Extract the (X, Y) coordinate from the center of the cell holding the provided text.  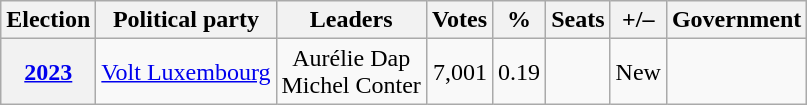
Political party (186, 20)
0.19 (520, 72)
Leaders (351, 20)
Government (736, 20)
% (520, 20)
Volt Luxembourg (186, 72)
+/– (638, 20)
2023 (48, 72)
7,001 (459, 72)
Votes (459, 20)
Seats (578, 20)
Aurélie DapMichel Conter (351, 72)
New (638, 72)
Election (48, 20)
